Search for the cell housing the specified text and yield its [x, y] center coordinate. 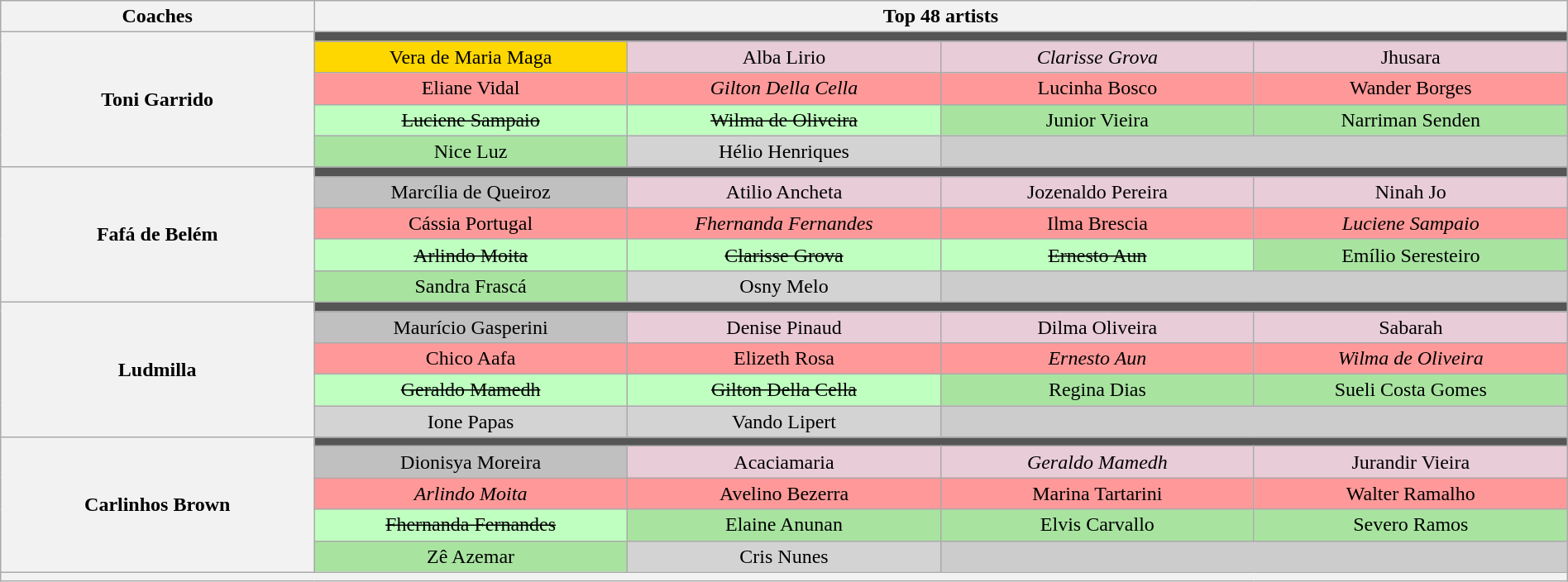
Cássia Portugal [471, 223]
Atilio Ancheta [784, 192]
Elaine Anunan [784, 525]
Eliane Vidal [471, 88]
Sueli Costa Gomes [1411, 390]
Toni Garrido [157, 99]
Zê Azemar [471, 556]
Maurício Gasperini [471, 327]
Narriman Senden [1411, 120]
Vando Lipert [784, 422]
Wander Borges [1411, 88]
Acaciamaria [784, 462]
Elvis Carvallo [1097, 525]
Chico Aafa [471, 359]
Fafá de Belém [157, 235]
Ninah Jo [1411, 192]
Emílio Seresteiro [1411, 255]
Jozenaldo Pereira [1097, 192]
Marina Tartarini [1097, 494]
Ione Papas [471, 422]
Dilma Oliveira [1097, 327]
Elizeth Rosa [784, 359]
Alba Lirio [784, 57]
Jhusara [1411, 57]
Vera de Maria Maga [471, 57]
Dionisya Moreira [471, 462]
Walter Ramalho [1411, 494]
Carlinhos Brown [157, 504]
Ilma Brescia [1097, 223]
Denise Pinaud [784, 327]
Junior Vieira [1097, 120]
Regina Dias [1097, 390]
Top 48 artists [941, 17]
Hélio Henriques [784, 151]
Severo Ramos [1411, 525]
Cris Nunes [784, 556]
Nice Luz [471, 151]
Sandra Frascá [471, 286]
Marcília de Queiroz [471, 192]
Jurandir Vieira [1411, 462]
Osny Melo [784, 286]
Ludmilla [157, 369]
Coaches [157, 17]
Lucinha Bosco [1097, 88]
Avelino Bezerra [784, 494]
Sabarah [1411, 327]
